Provide the [x, y] coordinate of the cell's center where the given text is located.  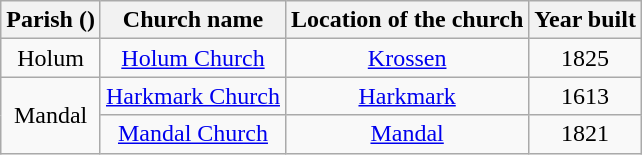
Harkmark Church [192, 96]
Mandal Church [192, 134]
Holum Church [192, 58]
1613 [586, 96]
Holum [51, 58]
1821 [586, 134]
Parish () [51, 20]
Location of the church [406, 20]
1825 [586, 58]
Year built [586, 20]
Church name [192, 20]
Harkmark [406, 96]
Krossen [406, 58]
